Locate the cell with the specified text and output its [x, y] center coordinate. 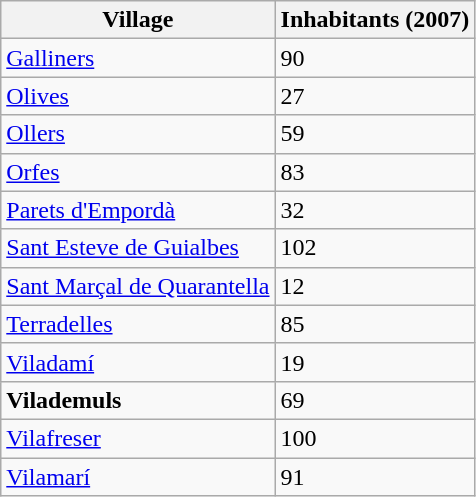
Parets d'Empordà [138, 210]
Terradelles [138, 324]
102 [375, 248]
Orfes [138, 172]
Galliners [138, 58]
85 [375, 324]
Vilafreser [138, 438]
12 [375, 286]
Sant Esteve de Guialbes [138, 248]
Vilademuls [138, 400]
83 [375, 172]
Vilamarí [138, 477]
59 [375, 134]
Sant Marçal de Quarantella [138, 286]
Ollers [138, 134]
19 [375, 362]
Inhabitants (2007) [375, 20]
100 [375, 438]
32 [375, 210]
Viladamí [138, 362]
91 [375, 477]
Village [138, 20]
69 [375, 400]
90 [375, 58]
27 [375, 96]
Olives [138, 96]
